Scan for the cell matching the given text and deliver its (X, Y) coordinate at center. 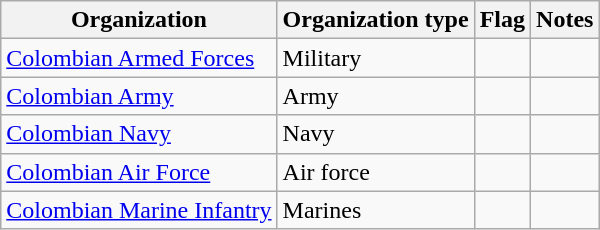
Marines (376, 210)
Colombian Armed Forces (139, 58)
Organization (139, 20)
Colombian Air Force (139, 172)
Navy (376, 134)
Organization type (376, 20)
Colombian Navy (139, 134)
Military (376, 58)
Colombian Marine Infantry (139, 210)
Army (376, 96)
Notes (565, 20)
Flag (502, 20)
Air force (376, 172)
Colombian Army (139, 96)
